Provide the (x, y) coordinate of the cell's center where the given text is located.  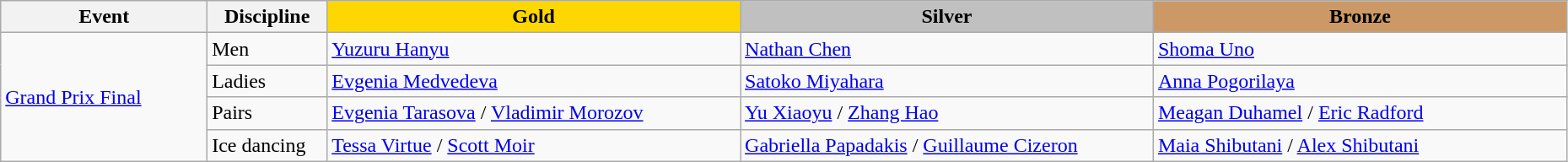
Meagan Duhamel / Eric Radford (1360, 113)
Pairs (267, 113)
Maia Shibutani / Alex Shibutani (1360, 145)
Satoko Miyahara (947, 81)
Shoma Uno (1360, 49)
Yu Xiaoyu / Zhang Hao (947, 113)
Gold (534, 17)
Gabriella Papadakis / Guillaume Cizeron (947, 145)
Tessa Virtue / Scott Moir (534, 145)
Evgenia Tarasova / Vladimir Morozov (534, 113)
Grand Prix Final (105, 97)
Ladies (267, 81)
Anna Pogorilaya (1360, 81)
Evgenia Medvedeva (534, 81)
Event (105, 17)
Yuzuru Hanyu (534, 49)
Silver (947, 17)
Ice dancing (267, 145)
Discipline (267, 17)
Bronze (1360, 17)
Men (267, 49)
Nathan Chen (947, 49)
